Output the [x, y] coordinate of the center of the cell containing the given text.  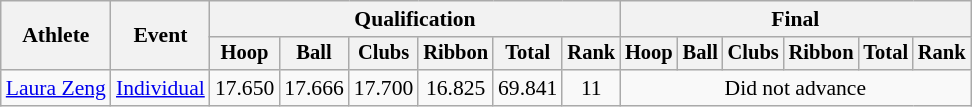
Individual [160, 88]
Final [795, 19]
Athlete [56, 36]
Qualification [415, 19]
Laura Zeng [56, 88]
17.666 [314, 88]
Event [160, 36]
17.700 [384, 88]
16.825 [456, 88]
Did not advance [795, 88]
69.841 [528, 88]
11 [591, 88]
17.650 [244, 88]
